Locate the cell with the specified text and output its (x, y) center coordinate. 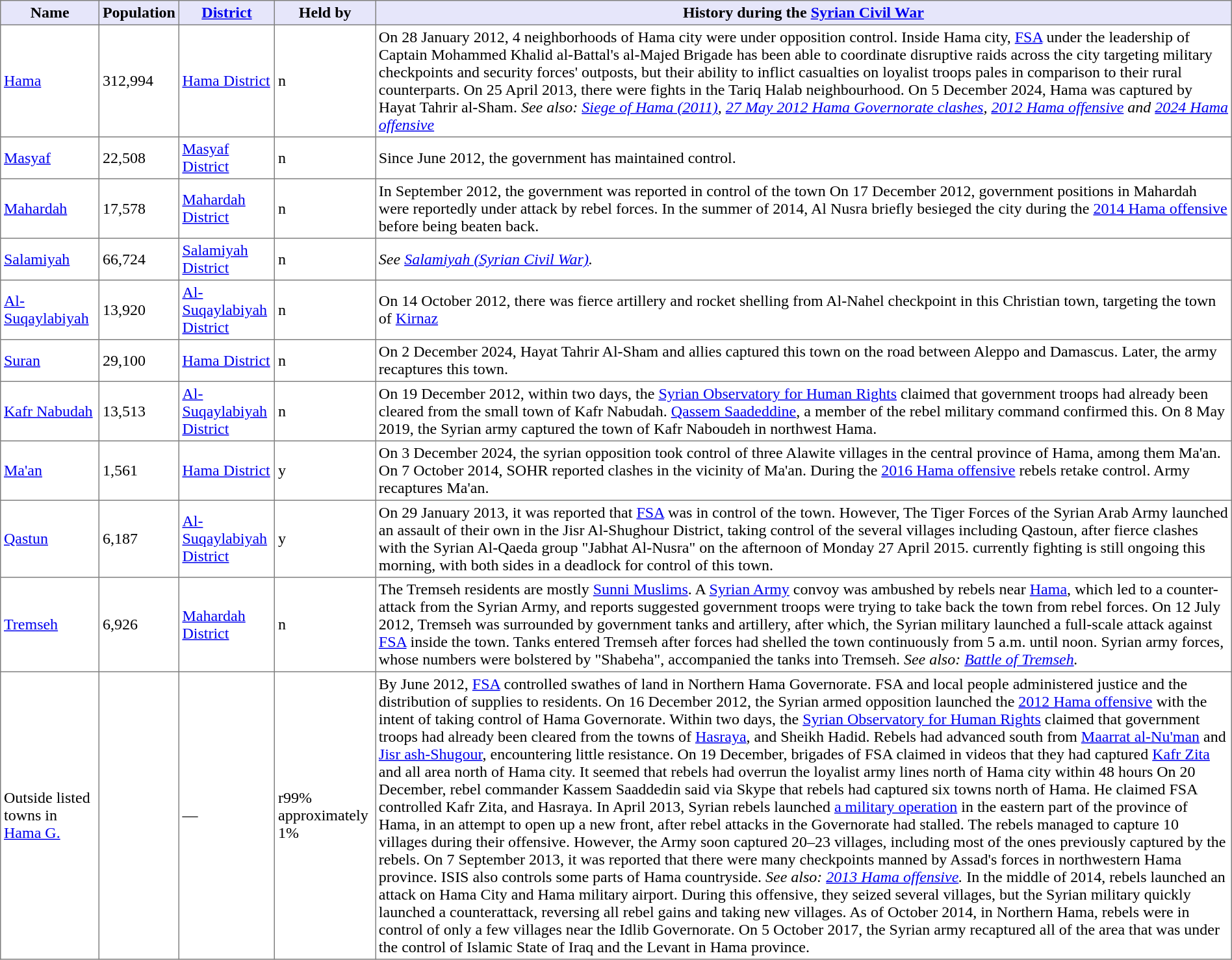
See Salamiyah (Syrian Civil War). (804, 259)
13,513 (139, 411)
6,926 (139, 625)
Masyaf District (227, 158)
29,100 (139, 360)
6,187 (139, 538)
— (227, 815)
Salamiyah District (227, 259)
Qastun (50, 538)
Tremseh (50, 625)
Masyaf (50, 158)
Mahardah (50, 208)
On 14 October 2012, there was fierce artillery and rocket shelling from Al-Nahel checkpoint in this Christian town, targeting the town of Kirnaz (804, 310)
Kafr Nabudah (50, 411)
Hama (50, 81)
Since June 2012, the government has maintained control. (804, 158)
17,578 (139, 208)
Suran (50, 360)
13,920 (139, 310)
On 2 December 2024, Hayat Tahrir Al-Sham and allies captured this town on the road between Aleppo and Damascus. Later, the army recaptures this town. (804, 360)
Held by (325, 13)
Population (139, 13)
Outside listed towns in Hama G. (50, 815)
1,561 (139, 471)
History during the Syrian Civil War (804, 13)
r99% approximately 1% (325, 815)
Ma'an (50, 471)
Name (50, 13)
District (227, 13)
312,994 (139, 81)
Salamiyah (50, 259)
22,508 (139, 158)
66,724 (139, 259)
Al-Suqaylabiyah (50, 310)
